Scan for the cell matching the given text and deliver its [x, y] coordinate at center. 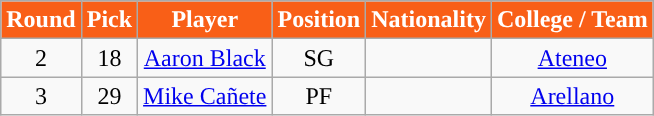
Nationality [429, 20]
29 [109, 96]
College / Team [572, 20]
Round [41, 20]
3 [41, 96]
Arellano [572, 96]
PF [319, 96]
18 [109, 58]
Aaron Black [205, 58]
Mike Cañete [205, 96]
Player [205, 20]
2 [41, 58]
Ateneo [572, 58]
SG [319, 58]
Position [319, 20]
Pick [109, 20]
